Provide the [X, Y] coordinate of the cell's center where the given text is located.  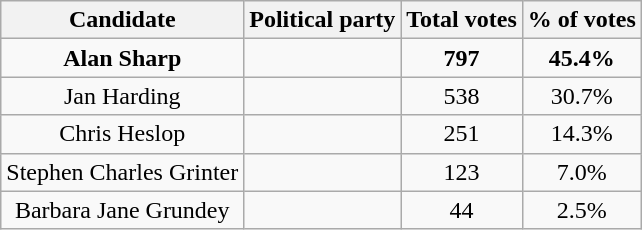
2.5% [582, 210]
Stephen Charles Grinter [122, 172]
7.0% [582, 172]
Candidate [122, 20]
538 [462, 96]
797 [462, 58]
Chris Heslop [122, 134]
Barbara Jane Grundey [122, 210]
14.3% [582, 134]
123 [462, 172]
Jan Harding [122, 96]
44 [462, 210]
Alan Sharp [122, 58]
% of votes [582, 20]
30.7% [582, 96]
Political party [322, 20]
251 [462, 134]
Total votes [462, 20]
45.4% [582, 58]
